Return the [X, Y] coordinate for the center point of the cell that contains the specified text.  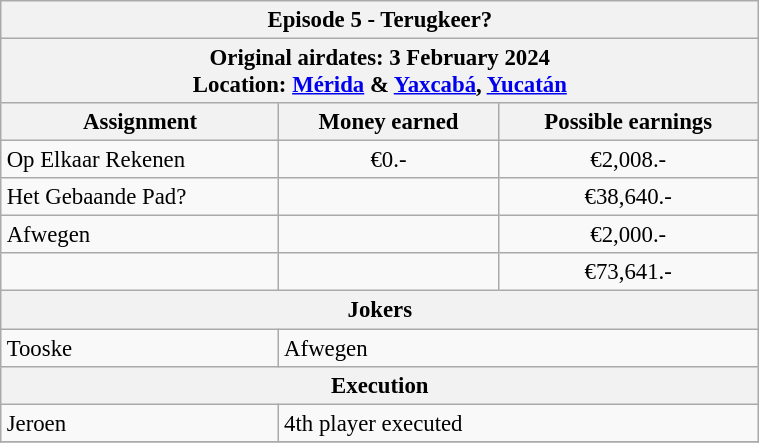
€2,000.- [628, 235]
Assignment [140, 122]
€38,640.- [628, 197]
Money earned [388, 122]
4th player executed [518, 423]
Jokers [380, 310]
€0.- [388, 160]
Original airdates: 3 February 2024Location: Mérida & Yaxcabá, Yucatán [380, 70]
Execution [380, 385]
€2,008.- [628, 160]
Episode 5 - Terugkeer? [380, 20]
Jeroen [140, 423]
Op Elkaar Rekenen [140, 160]
€73,641.- [628, 272]
Possible earnings [628, 122]
Het Gebaande Pad? [140, 197]
Tooske [140, 347]
